From the cell containing the given text, extract its center point as [x, y] coordinate. 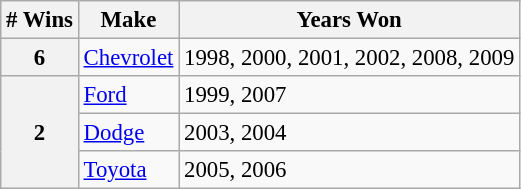
Toyota [128, 170]
Chevrolet [128, 58]
Ford [128, 95]
6 [40, 58]
2 [40, 132]
# Wins [40, 20]
2003, 2004 [350, 133]
Years Won [350, 20]
Dodge [128, 133]
1999, 2007 [350, 95]
Make [128, 20]
1998, 2000, 2001, 2002, 2008, 2009 [350, 58]
2005, 2006 [350, 170]
